Search for the cell housing the specified text and yield its [x, y] center coordinate. 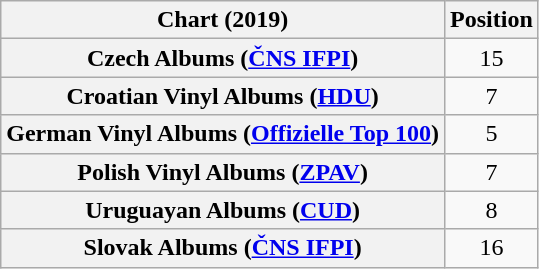
Chart (2019) [223, 20]
Position [492, 20]
Polish Vinyl Albums (ZPAV) [223, 172]
Czech Albums (ČNS IFPI) [223, 58]
5 [492, 134]
Croatian Vinyl Albums (HDU) [223, 96]
German Vinyl Albums (Offizielle Top 100) [223, 134]
Slovak Albums (ČNS IFPI) [223, 248]
15 [492, 58]
16 [492, 248]
8 [492, 210]
Uruguayan Albums (CUD) [223, 210]
